Determine the [X, Y] coordinate at the center of the cell enclosing the given text.  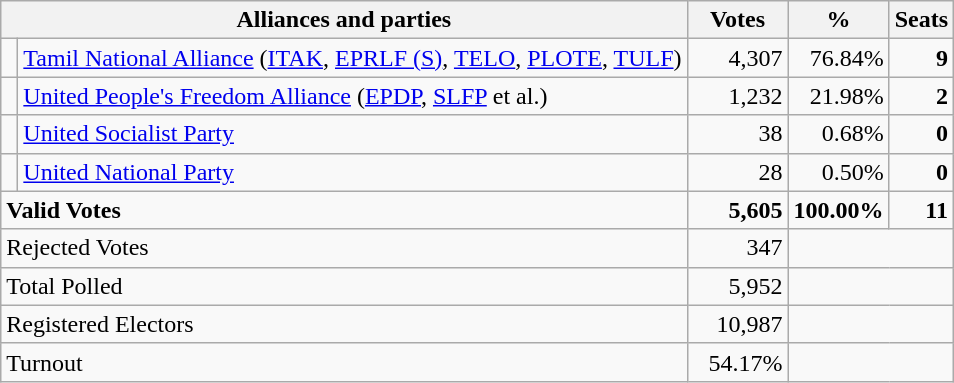
11 [921, 210]
Alliances and parties [344, 20]
100.00% [838, 210]
0.50% [838, 172]
United Socialist Party [352, 134]
United People's Freedom Alliance (EPDP, SLFP et al.) [352, 96]
Turnout [344, 362]
347 [738, 248]
10,987 [738, 324]
38 [738, 134]
21.98% [838, 96]
Registered Electors [344, 324]
1,232 [738, 96]
2 [921, 96]
Valid Votes [344, 210]
Seats [921, 20]
5,952 [738, 286]
% [838, 20]
Rejected Votes [344, 248]
0.68% [838, 134]
Total Polled [344, 286]
54.17% [738, 362]
4,307 [738, 58]
76.84% [838, 58]
5,605 [738, 210]
28 [738, 172]
Tamil National Alliance (ITAK, EPRLF (S), TELO, PLOTE, TULF) [352, 58]
United National Party [352, 172]
Votes [738, 20]
9 [921, 58]
